Find where the given text appears and provide that cell's center as [x, y] coordinate. 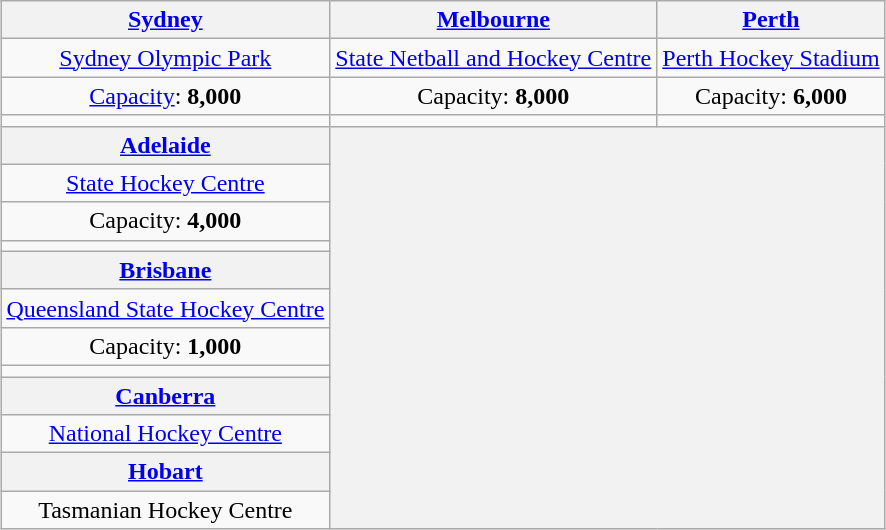
State Hockey Centre [166, 183]
Perth [771, 20]
Hobart [166, 472]
State Netball and Hockey Centre [494, 58]
Canberra [166, 395]
National Hockey Centre [166, 434]
Sydney [166, 20]
Tasmanian Hockey Centre [166, 510]
Sydney Olympic Park [166, 58]
Capacity: 1,000 [166, 346]
Capacity: 6,000 [771, 96]
Queensland State Hockey Centre [166, 308]
Brisbane [166, 270]
Adelaide [166, 145]
Capacity: 4,000 [166, 221]
Perth Hockey Stadium [771, 58]
Melbourne [494, 20]
